Output the (x, y) coordinate of the center of the cell containing the given text.  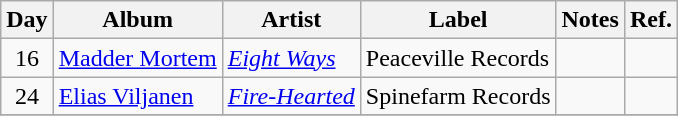
Day (27, 20)
Spinefarm Records (458, 96)
Fire-Hearted (291, 96)
Madder Mortem (138, 58)
Artist (291, 20)
Elias Viljanen (138, 96)
16 (27, 58)
Album (138, 20)
Label (458, 20)
24 (27, 96)
Peaceville Records (458, 58)
Notes (590, 20)
Ref. (650, 20)
Eight Ways (291, 58)
